Extract the [X, Y] coordinate from the center of the cell holding the provided text.  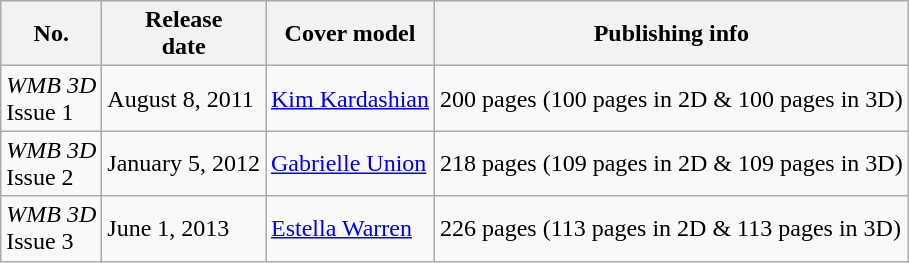
Estella Warren [350, 228]
WMB 3DIssue 1 [52, 98]
No. [52, 34]
Kim Kardashian [350, 98]
218 pages (109 pages in 2D & 109 pages in 3D) [672, 164]
Gabrielle Union [350, 164]
200 pages (100 pages in 2D & 100 pages in 3D) [672, 98]
January 5, 2012 [184, 164]
226 pages (113 pages in 2D & 113 pages in 3D) [672, 228]
WMB 3DIssue 2 [52, 164]
Cover model [350, 34]
June 1, 2013 [184, 228]
Publishing info [672, 34]
WMB 3DIssue 3 [52, 228]
August 8, 2011 [184, 98]
Releasedate [184, 34]
